Locate the cell with the specified text and output its (x, y) center coordinate. 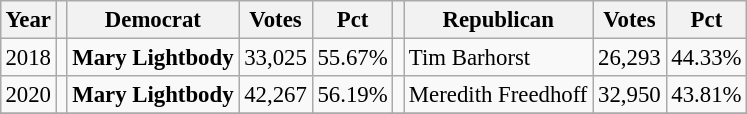
33,025 (276, 57)
Democrat (153, 20)
32,950 (630, 95)
55.67% (352, 57)
Meredith Freedhoff (498, 95)
2020 (28, 95)
Tim Barhorst (498, 57)
Year (28, 20)
44.33% (706, 57)
56.19% (352, 95)
2018 (28, 57)
43.81% (706, 95)
26,293 (630, 57)
42,267 (276, 95)
Republican (498, 20)
